Output the [X, Y] coordinate of the center of the cell containing the given text.  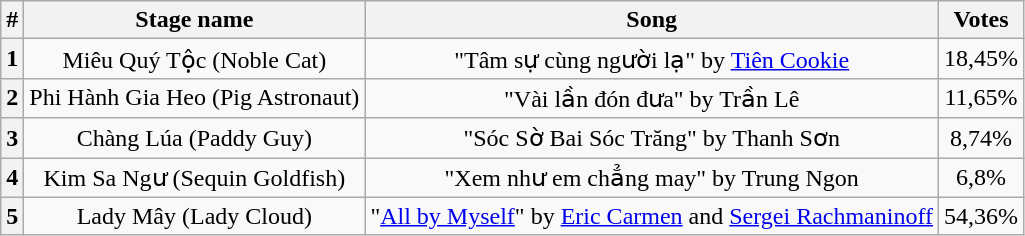
Phi Hành Gia Heo (Pig Astronaut) [194, 98]
4 [12, 178]
"Vài lần đón đưa" by Trần Lê [652, 98]
8,74% [982, 138]
Song [652, 20]
3 [12, 138]
"Sóc Sờ Bai Sóc Trăng" by Thanh Sơn [652, 138]
"All by Myself" by Eric Carmen and Sergei Rachmaninoff [652, 216]
Votes [982, 20]
Kim Sa Ngư (Sequin Goldfish) [194, 178]
Miêu Quý Tộc (Noble Cat) [194, 59]
5 [12, 216]
18,45% [982, 59]
Stage name [194, 20]
"Xem như em chẳng may" by Trung Ngon [652, 178]
2 [12, 98]
Lady Mây (Lady Cloud) [194, 216]
# [12, 20]
"Tâm sự cùng người lạ" by Tiên Cookie [652, 59]
1 [12, 59]
Chàng Lúa (Paddy Guy) [194, 138]
54,36% [982, 216]
6,8% [982, 178]
11,65% [982, 98]
